Pinpoint the cell where the given text exists, returning its (X, Y) midpoint coordinate. 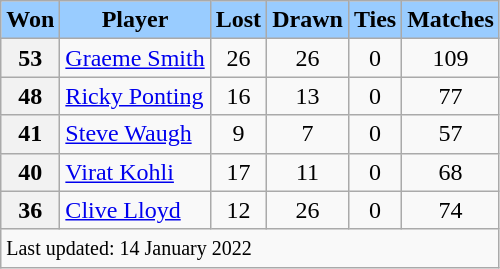
57 (451, 134)
9 (238, 134)
Ties (374, 20)
Steve Waugh (135, 134)
68 (451, 172)
77 (451, 96)
16 (238, 96)
40 (30, 172)
Matches (451, 20)
Graeme Smith (135, 58)
17 (238, 172)
7 (308, 134)
41 (30, 134)
Player (135, 20)
Lost (238, 20)
Won (30, 20)
109 (451, 58)
13 (308, 96)
Last updated: 14 January 2022 (250, 248)
Drawn (308, 20)
53 (30, 58)
Virat Kohli (135, 172)
Clive Lloyd (135, 210)
12 (238, 210)
48 (30, 96)
74 (451, 210)
Ricky Ponting (135, 96)
36 (30, 210)
11 (308, 172)
